Output the [X, Y] coordinate of the center of the cell containing the given text.  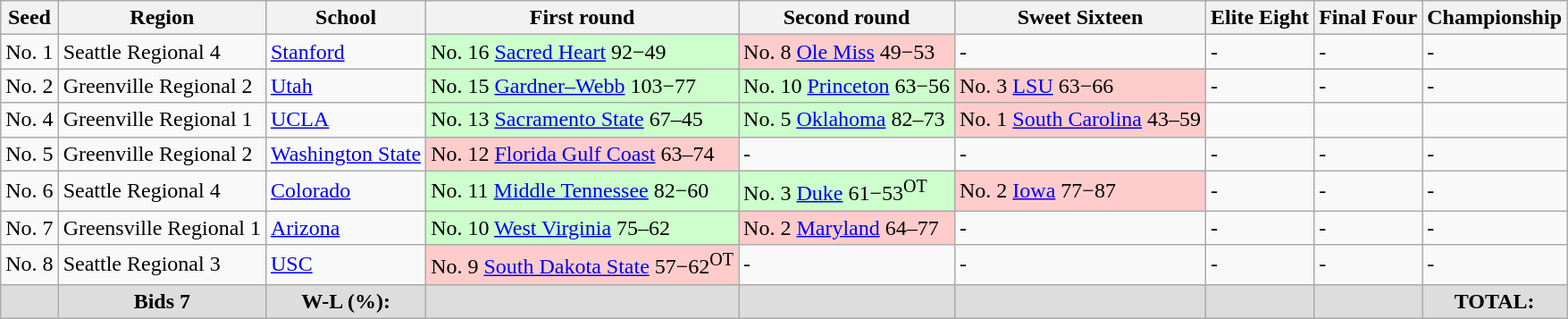
Championship [1495, 18]
No. 5 Oklahoma 82–73 [847, 120]
Seattle Regional 3 [162, 264]
USC [345, 264]
Utah [345, 86]
No. 2 Iowa 77−87 [1079, 191]
No. 10 Princeton 63−56 [847, 86]
No. 9 South Dakota State 57−62OT [583, 264]
First round [583, 18]
Colorado [345, 191]
Washington State [345, 154]
No. 13 Sacramento State 67–45 [583, 120]
No. 7 [29, 228]
No. 8 [29, 264]
Bids 7 [162, 301]
W-L (%): [345, 301]
No. 15 Gardner–Webb 103−77 [583, 86]
UCLA [345, 120]
Stanford [345, 52]
No. 10 West Virginia 75–62 [583, 228]
Second round [847, 18]
No. 5 [29, 154]
No. 12 Florida Gulf Coast 63–74 [583, 154]
No. 1 South Carolina 43–59 [1079, 120]
No. 3 Duke 61−53OT [847, 191]
No. 3 LSU 63−66 [1079, 86]
Final Four [1369, 18]
No. 11 Middle Tennessee 82−60 [583, 191]
Elite Eight [1260, 18]
Seed [29, 18]
No. 1 [29, 52]
No. 4 [29, 120]
No. 6 [29, 191]
Greensville Regional 1 [162, 228]
Region [162, 18]
Sweet Sixteen [1079, 18]
No. 2 [29, 86]
School [345, 18]
No. 16 Sacred Heart 92−49 [583, 52]
Greenville Regional 1 [162, 120]
No. 2 Maryland 64–77 [847, 228]
Arizona [345, 228]
TOTAL: [1495, 301]
No. 8 Ole Miss 49−53 [847, 52]
